Find where the given text appears and provide that cell's center as (x, y) coordinate. 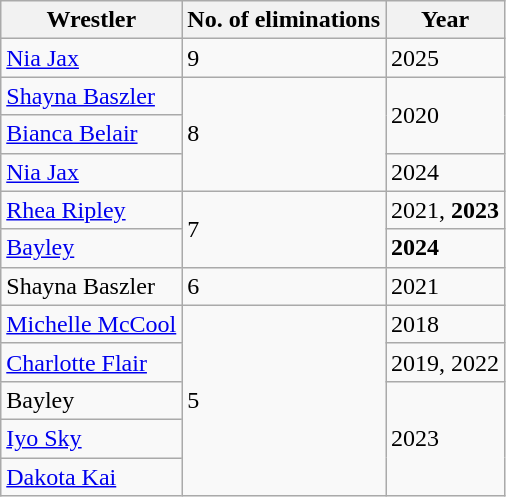
Dakota Kai (92, 477)
7 (284, 229)
Charlotte Flair (92, 362)
8 (284, 134)
2025 (446, 58)
Rhea Ripley (92, 210)
Iyo Sky (92, 438)
9 (284, 58)
2018 (446, 324)
Michelle McCool (92, 324)
6 (284, 286)
2021 (446, 286)
Bianca Belair (92, 134)
No. of eliminations (284, 20)
2023 (446, 438)
2021, 2023 (446, 210)
Wrestler (92, 20)
2019, 2022 (446, 362)
Year (446, 20)
2020 (446, 115)
5 (284, 400)
